Identify which cell holds the provided text, then report its [X, Y] central coordinate. 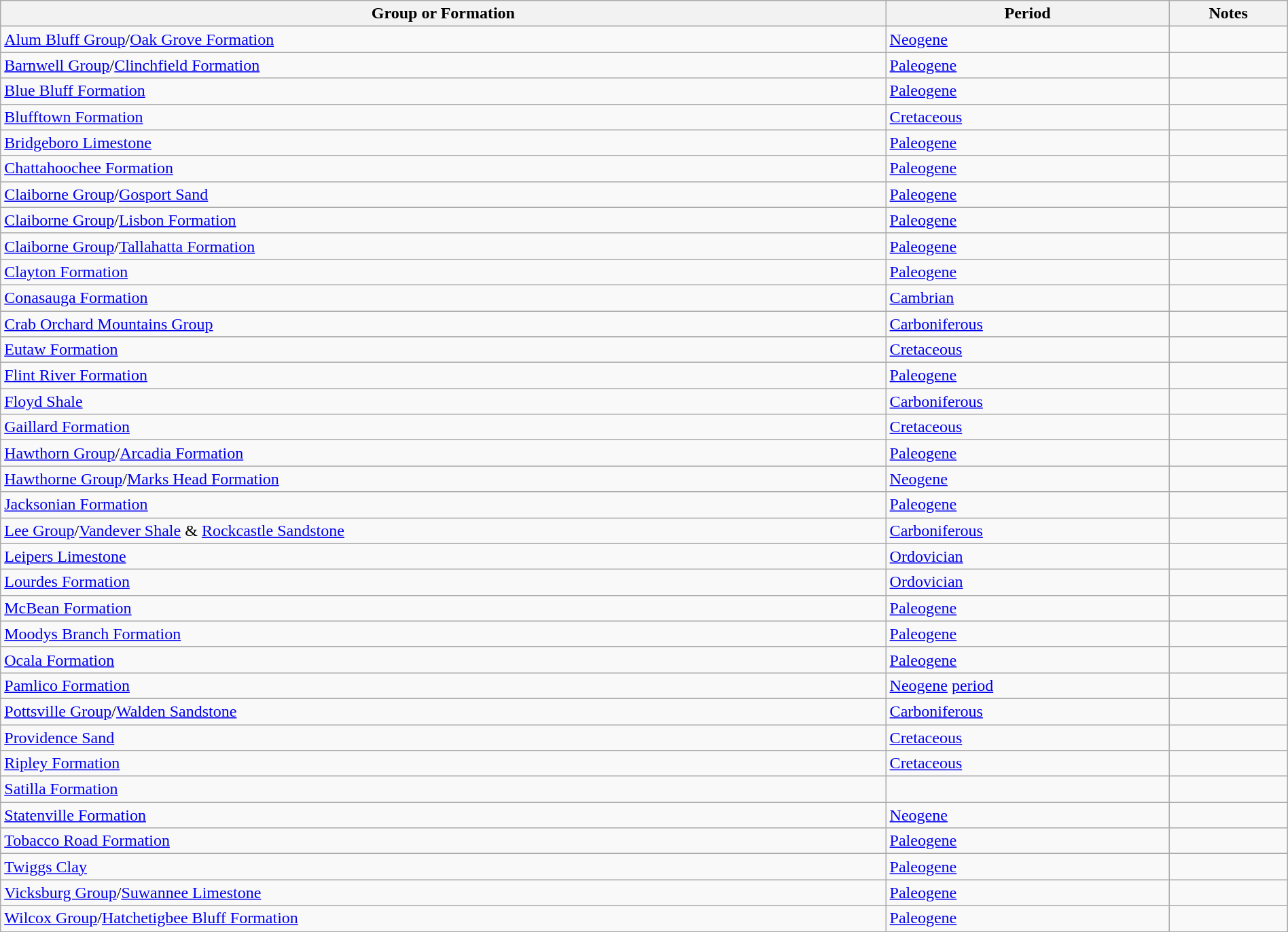
Flint River Formation [443, 376]
Clayton Formation [443, 272]
Eutaw Formation [443, 350]
Hawthorne Group/Marks Head Formation [443, 479]
Moodys Branch Formation [443, 634]
Satilla Formation [443, 789]
Claiborne Group/Tallahatta Formation [443, 246]
Notes [1228, 14]
Cambrian [1027, 298]
Ocala Formation [443, 660]
Crab Orchard Mountains Group [443, 324]
Period [1027, 14]
Barnwell Group/Clinchfield Formation [443, 65]
Blue Bluff Formation [443, 91]
Pottsville Group/Walden Sandstone [443, 711]
Hawthorn Group/Arcadia Formation [443, 453]
Leipers Limestone [443, 556]
Neogene period [1027, 685]
Group or Formation [443, 14]
Gaillard Formation [443, 427]
Pamlico Formation [443, 685]
Wilcox Group/Hatchetigbee Bluff Formation [443, 918]
Statenville Formation [443, 815]
Lee Group/Vandever Shale & Rockcastle Sandstone [443, 531]
Chattahoochee Formation [443, 168]
Alum Bluff Group/Oak Grove Formation [443, 39]
Jacksonian Formation [443, 505]
McBean Formation [443, 608]
Providence Sand [443, 737]
Twiggs Clay [443, 867]
Bridgeboro Limestone [443, 143]
Floyd Shale [443, 401]
Vicksburg Group/Suwannee Limestone [443, 893]
Lourdes Formation [443, 582]
Ripley Formation [443, 764]
Claiborne Group/Lisbon Formation [443, 220]
Claiborne Group/Gosport Sand [443, 194]
Tobacco Road Formation [443, 841]
Conasauga Formation [443, 298]
Blufftown Formation [443, 117]
